Search for the cell housing the specified text and yield its (x, y) center coordinate. 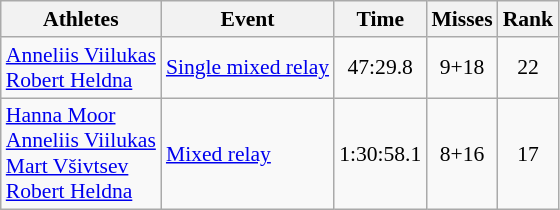
Athletes (81, 19)
Rank (528, 19)
Event (248, 19)
Mixed relay (248, 154)
17 (528, 154)
8+16 (462, 154)
Time (380, 19)
Anneliis ViilukasRobert Heldna (81, 68)
47:29.8 (380, 68)
1:30:58.1 (380, 154)
Single mixed relay (248, 68)
Hanna MoorAnneliis ViilukasMart VšivtsevRobert Heldna (81, 154)
Misses (462, 19)
9+18 (462, 68)
22 (528, 68)
